Detect which cell encompasses the target text, then output its [x, y] center coordinate. 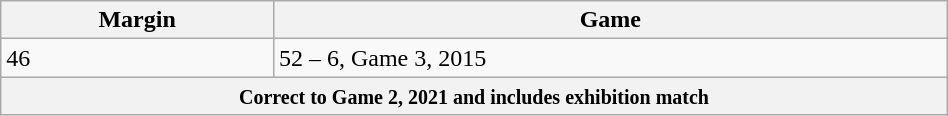
52 – 6, Game 3, 2015 [610, 58]
Correct to Game 2, 2021 and includes exhibition match [474, 96]
Margin [138, 20]
Game [610, 20]
46 [138, 58]
